Locate the cell with the specified text and output its (X, Y) center coordinate. 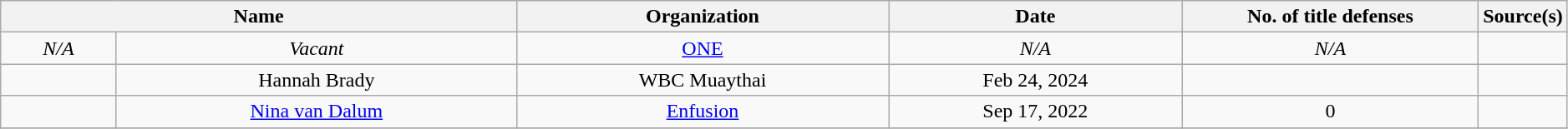
Vacant (316, 48)
Feb 24, 2024 (1036, 80)
Sep 17, 2022 (1036, 112)
Nina van Dalum (316, 112)
Organization (702, 17)
Enfusion (702, 112)
ONE (702, 48)
WBC Muaythai (702, 80)
No. of title defenses (1330, 17)
0 (1330, 112)
Hannah Brady (316, 80)
Name (259, 17)
Date (1036, 17)
Source(s) (1524, 17)
